Extract the (X, Y) coordinate from the center of the cell holding the provided text.  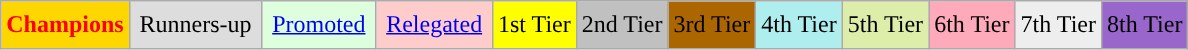
6th Tier (972, 25)
4th Tier (799, 25)
1st Tier (534, 25)
2nd Tier (622, 25)
5th Tier (885, 25)
7th Tier (1058, 25)
Relegated (434, 25)
8th Tier (1144, 25)
Runners-up (196, 25)
Champions (65, 25)
3rd Tier (712, 25)
Promoted (319, 25)
